Locate the cell with the specified text and output its (X, Y) center coordinate. 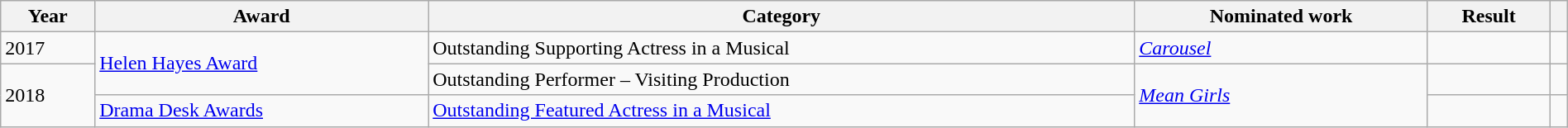
Year (48, 17)
Award (261, 17)
Mean Girls (1282, 95)
Nominated work (1282, 17)
Outstanding Supporting Actress in a Musical (782, 48)
Drama Desk Awards (261, 111)
Category (782, 17)
Carousel (1282, 48)
2018 (48, 95)
Helen Hayes Award (261, 64)
Result (1489, 17)
Outstanding Featured Actress in a Musical (782, 111)
2017 (48, 48)
Outstanding Performer – Visiting Production (782, 79)
